Locate the cell with the specified text and output its (x, y) center coordinate. 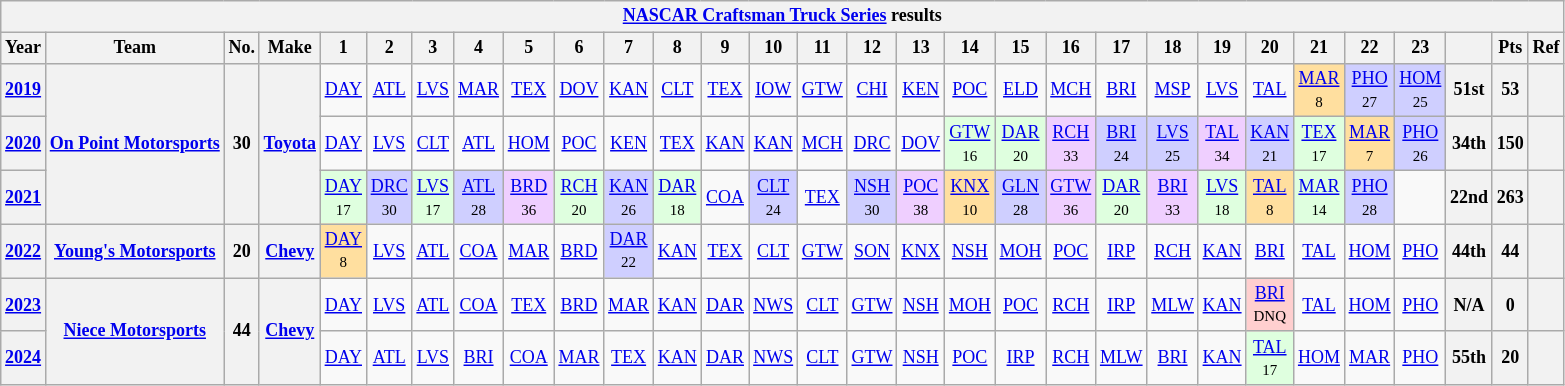
13 (921, 48)
RCH33 (1071, 144)
9 (725, 48)
Make (290, 48)
1 (343, 48)
5 (528, 48)
MAR7 (1370, 144)
15 (1020, 48)
PHO26 (1420, 144)
Ref (1546, 48)
21 (1320, 48)
8 (677, 48)
PHO28 (1370, 197)
TAL34 (1222, 144)
150 (1510, 144)
Niece Motorsports (134, 332)
DRC30 (389, 197)
DRC (872, 144)
CLT24 (774, 197)
55th (1470, 358)
SON (872, 251)
HOM25 (1420, 90)
16 (1071, 48)
2 (389, 48)
BRD36 (528, 197)
30 (242, 144)
18 (1172, 48)
51st (1470, 90)
LVS25 (1172, 144)
12 (872, 48)
Team (134, 48)
KNX10 (970, 197)
On Point Motorsports (134, 144)
No. (242, 48)
POC38 (921, 197)
2022 (24, 251)
Toyota (290, 144)
22nd (1470, 197)
23 (1420, 48)
17 (1122, 48)
IOW (774, 90)
Year (24, 48)
Pts (1510, 48)
6 (579, 48)
NSH30 (872, 197)
NASCAR Craftsman Truck Series results (782, 16)
19 (1222, 48)
GTW16 (970, 144)
4 (479, 48)
2023 (24, 305)
TAL17 (1270, 358)
KNX (921, 251)
N/A (1470, 305)
263 (1510, 197)
22 (1370, 48)
BRI33 (1172, 197)
BRI24 (1122, 144)
7 (629, 48)
10 (774, 48)
3 (433, 48)
CHI (872, 90)
LVS18 (1222, 197)
TEX17 (1320, 144)
44th (1470, 251)
KAN26 (629, 197)
34th (1470, 144)
RCH20 (579, 197)
2020 (24, 144)
KAN21 (1270, 144)
GTW36 (1071, 197)
2019 (24, 90)
0 (1510, 305)
ATL28 (479, 197)
MAR8 (1320, 90)
DAR18 (677, 197)
DAY17 (343, 197)
53 (1510, 90)
11 (822, 48)
DAR22 (629, 251)
14 (970, 48)
PHO27 (1370, 90)
MSP (1172, 90)
2024 (24, 358)
Young's Motorsports (134, 251)
TAL8 (1270, 197)
LVS17 (433, 197)
2021 (24, 197)
MAR14 (1320, 197)
ELD (1020, 90)
GLN28 (1020, 197)
BRIDNQ (1270, 305)
DAY8 (343, 251)
